Find where the given text appears and provide that cell's center as [X, Y] coordinate. 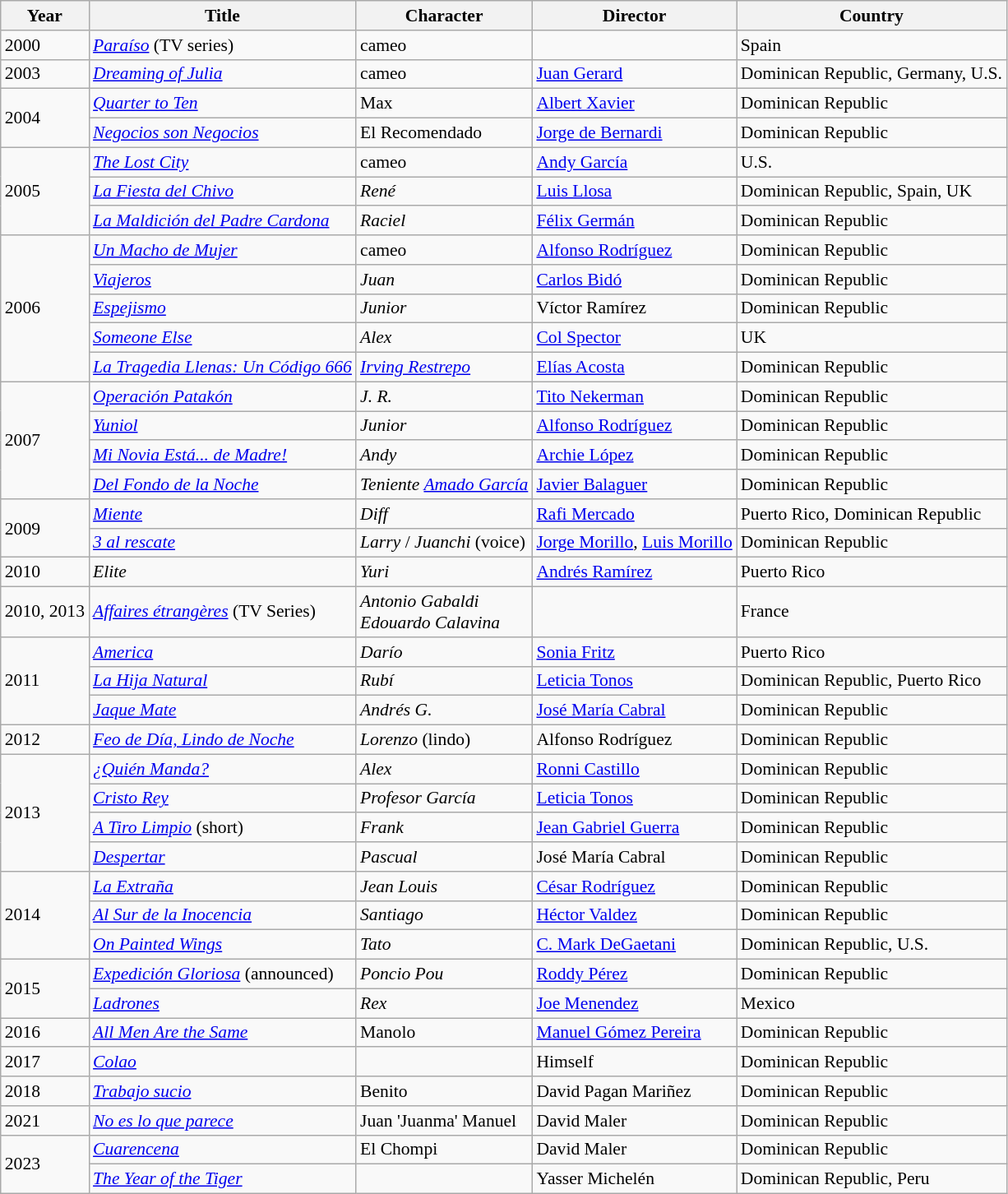
Dominican Republic, Peru [872, 1179]
Poncio Pou [444, 974]
Max [444, 104]
2023 [44, 1164]
Albert Xavier [634, 104]
Jorge Morillo, Luis Morillo [634, 543]
El Chompi [444, 1150]
Andrés Ramírez [634, 572]
Mi Novia Está... de Madre! [222, 456]
Dominican Republic, Germany, U.S. [872, 74]
Félix Germán [634, 221]
2021 [44, 1121]
Quarter to Ten [222, 104]
2010, 2013 [44, 612]
Jean Gabriel Guerra [634, 828]
2018 [44, 1091]
2017 [44, 1062]
Puerto Rico, Dominican Republic [872, 514]
Sonia Fritz [634, 652]
Víctor Ramírez [634, 308]
Jaque Mate [222, 710]
Benito [444, 1091]
Affaires étrangères (TV Series) [222, 612]
Year [44, 16]
Cristo Rey [222, 798]
C. Mark DeGaetani [634, 945]
Director [634, 16]
U.S. [872, 162]
J. R. [444, 396]
Roddy Pérez [634, 974]
A Tiro Limpio (short) [222, 828]
No es lo que parece [222, 1121]
Andrés G. [444, 710]
¿Quién Manda? [222, 769]
Dominican Republic, U.S. [872, 945]
Irving Restrepo [444, 368]
Negocios son Negocios [222, 133]
Profesor García [444, 798]
2000 [44, 45]
Viajeros [222, 280]
Héctor Valdez [634, 915]
Tato [444, 945]
On Painted Wings [222, 945]
The Year of the Tiger [222, 1179]
2013 [44, 812]
Antonio GabaldiEdouardo Calavina [444, 612]
Archie López [634, 456]
Ronni Castillo [634, 769]
La Extraña [222, 886]
La Maldición del Padre Cardona [222, 221]
Mexico [872, 1003]
Col Spector [634, 338]
Dominican Republic, Spain, UK [872, 192]
2011 [44, 681]
Juan Gerard [634, 74]
The Lost City [222, 162]
Rex [444, 1003]
Darío [444, 652]
Luis Llosa [634, 192]
Raciel [444, 221]
3 al rescate [222, 543]
2007 [44, 440]
2012 [44, 740]
Tito Nekerman [634, 396]
Rubí [444, 681]
Expedición Gloriosa (announced) [222, 974]
René [444, 192]
2009 [44, 528]
Jorge de Bernardi [634, 133]
César Rodríguez [634, 886]
Yuniol [222, 426]
UK [872, 338]
Manolo [444, 1033]
Country [872, 16]
Yasser Michelén [634, 1179]
Carlos Bidó [634, 280]
2006 [44, 308]
Santiago [444, 915]
2015 [44, 988]
Character [444, 16]
Javier Balaguer [634, 484]
La Fiesta del Chivo [222, 192]
Elías Acosta [634, 368]
Spain [872, 45]
Al Sur de la Inocencia [222, 915]
Juan 'Juanma' Manuel [444, 1121]
Cuarencena [222, 1150]
Manuel Gómez Pereira [634, 1033]
Ladrones [222, 1003]
2005 [44, 191]
Espejismo [222, 308]
2016 [44, 1033]
Colao [222, 1062]
Dreaming of Julia [222, 74]
Un Macho de Mujer [222, 250]
David Pagan Mariñez [634, 1091]
Joe Menendez [634, 1003]
Andy [444, 456]
Lorenzo (lindo) [444, 740]
Miente [222, 514]
Himself [634, 1062]
El Recomendado [444, 133]
Despertar [222, 857]
Title [222, 16]
La Hija Natural [222, 681]
All Men Are the Same [222, 1033]
Trabajo sucio [222, 1091]
Andy García [634, 162]
Del Fondo de la Noche [222, 484]
2014 [44, 916]
Pascual [444, 857]
Jean Louis [444, 886]
Operación Patakón [222, 396]
La Tragedia Llenas: Un Código 666 [222, 368]
America [222, 652]
Teniente Amado García [444, 484]
Larry / Juanchi (voice) [444, 543]
Rafi Mercado [634, 514]
Elite [222, 572]
2003 [44, 74]
Diff [444, 514]
Dominican Republic, Puerto Rico [872, 681]
Frank [444, 828]
Yuri [444, 572]
2004 [44, 118]
Juan [444, 280]
Feo de Día, Lindo de Noche [222, 740]
2010 [44, 572]
Paraíso (TV series) [222, 45]
Someone Else [222, 338]
France [872, 612]
